Determine the (X, Y) coordinate at the center of the cell enclosing the given text.  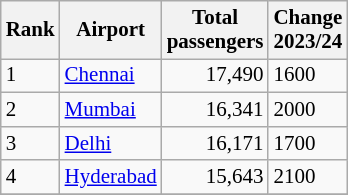
4 (30, 177)
Delhi (111, 143)
Airport (111, 30)
Change2023/24 (308, 30)
Chennai (111, 76)
17,490 (216, 76)
16,341 (216, 110)
3 (30, 143)
2100 (308, 177)
16,171 (216, 143)
15,643 (216, 177)
2 (30, 110)
Hyderabad (111, 177)
1 (30, 76)
Total passengers (216, 30)
2000 (308, 110)
Mumbai (111, 110)
Rank (30, 30)
1600 (308, 76)
1700 (308, 143)
